For the text-containing cell, return its midpoint in [x, y] coordinate format. 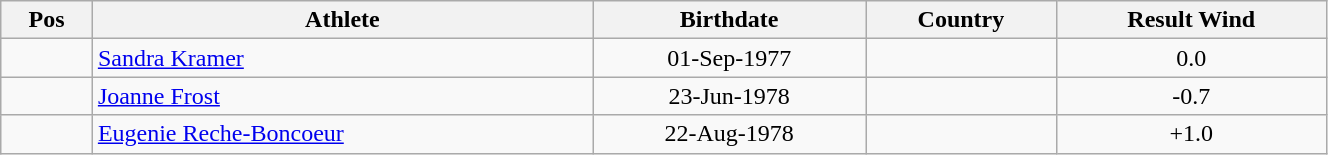
Eugenie Reche-Boncoeur [342, 134]
Birthdate [730, 20]
0.0 [1191, 58]
-0.7 [1191, 96]
Athlete [342, 20]
Country [961, 20]
01-Sep-1977 [730, 58]
+1.0 [1191, 134]
Joanne Frost [342, 96]
23-Jun-1978 [730, 96]
Result Wind [1191, 20]
22-Aug-1978 [730, 134]
Pos [47, 20]
Sandra Kramer [342, 58]
